Output the [X, Y] coordinate of the center of the cell containing the given text.  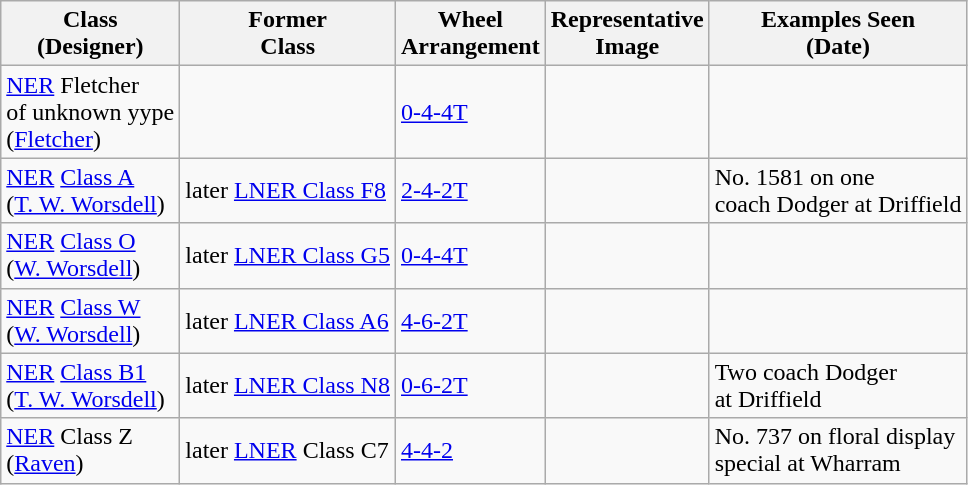
NER Class W (W. Worsdell) [90, 320]
No. 1581 on onecoach Dodger at Driffield [838, 190]
later LNER Class F8 [288, 190]
RepresentativeImage [627, 34]
later LNER Class A6 [288, 320]
NER Class Z (Raven) [90, 450]
WheelArrangement [470, 34]
NER Class B1 (T. W. Worsdell) [90, 386]
NER Class A(T. W. Worsdell) [90, 190]
4-4-2 [470, 450]
Examples Seen(Date) [838, 34]
NER Fletcher of unknown yype(Fletcher) [90, 112]
Two coach Dodgerat Driffield [838, 386]
later LNER Class N8 [288, 386]
0-6-2T [470, 386]
4-6-2T [470, 320]
NER Class O (W. Worsdell) [90, 256]
later LNER Class C7 [288, 450]
No. 737 on floral displayspecial at Wharram [838, 450]
Class(Designer) [90, 34]
FormerClass [288, 34]
2-4-2T [470, 190]
later LNER Class G5 [288, 256]
